Output the [x, y] coordinate of the center of the cell containing the given text.  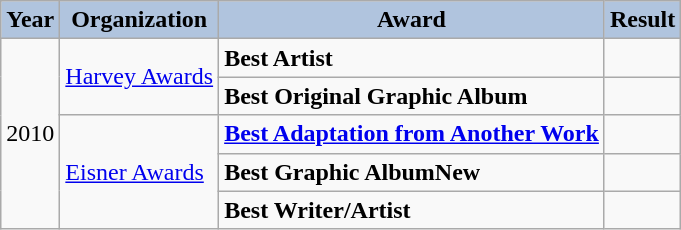
Best Graphic AlbumNew [412, 172]
Best Writer/Artist [412, 210]
Organization [140, 20]
Best Original Graphic Album [412, 96]
Award [412, 20]
2010 [30, 134]
Harvey Awards [140, 77]
Eisner Awards [140, 172]
Year [30, 20]
Best Adaptation from Another Work [412, 134]
Best Artist [412, 58]
Result [642, 20]
